Capture the cell that displays the provided text and extract its [X, Y] central coordinate. 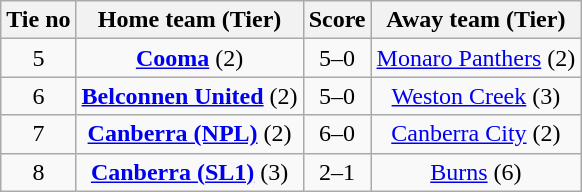
Monaro Panthers (2) [476, 58]
Home team (Tier) [190, 20]
Weston Creek (3) [476, 96]
Canberra (NPL) (2) [190, 134]
Away team (Tier) [476, 20]
6 [38, 96]
7 [38, 134]
2–1 [337, 172]
5 [38, 58]
Burns (6) [476, 172]
8 [38, 172]
Cooma (2) [190, 58]
Score [337, 20]
6–0 [337, 134]
Belconnen United (2) [190, 96]
Canberra City (2) [476, 134]
Tie no [38, 20]
Canberra (SL1) (3) [190, 172]
